Capture the cell that displays the provided text and extract its [X, Y] central coordinate. 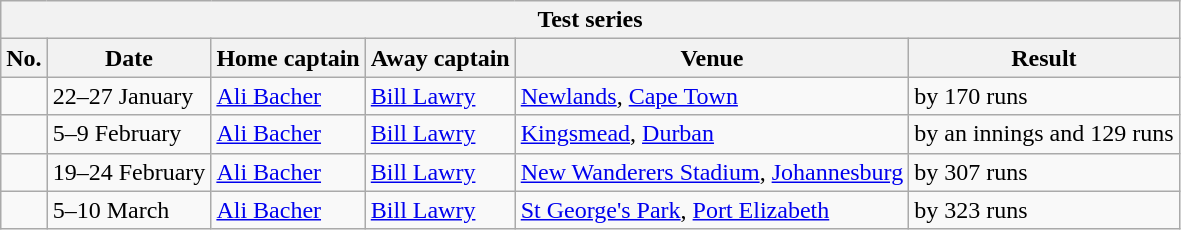
5–10 March [129, 210]
by 307 runs [1044, 172]
Home captain [288, 58]
5–9 February [129, 134]
Result [1044, 58]
Newlands, Cape Town [712, 96]
22–27 January [129, 96]
Away captain [440, 58]
19–24 February [129, 172]
by an innings and 129 runs [1044, 134]
Kingsmead, Durban [712, 134]
St George's Park, Port Elizabeth [712, 210]
Venue [712, 58]
by 323 runs [1044, 210]
Test series [590, 20]
No. [24, 58]
by 170 runs [1044, 96]
Date [129, 58]
New Wanderers Stadium, Johannesburg [712, 172]
